Locate the cell with the specified text and output its [X, Y] center coordinate. 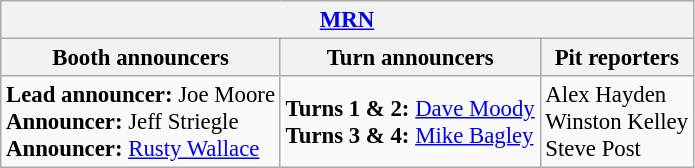
Pit reporters [616, 58]
Alex HaydenWinston KelleySteve Post [616, 122]
Booth announcers [141, 58]
MRN [348, 20]
Turns 1 & 2: Dave MoodyTurns 3 & 4: Mike Bagley [410, 122]
Turn announcers [410, 58]
Lead announcer: Joe MooreAnnouncer: Jeff StriegleAnnouncer: Rusty Wallace [141, 122]
